Return [X, Y] of the center of cell containing provided text 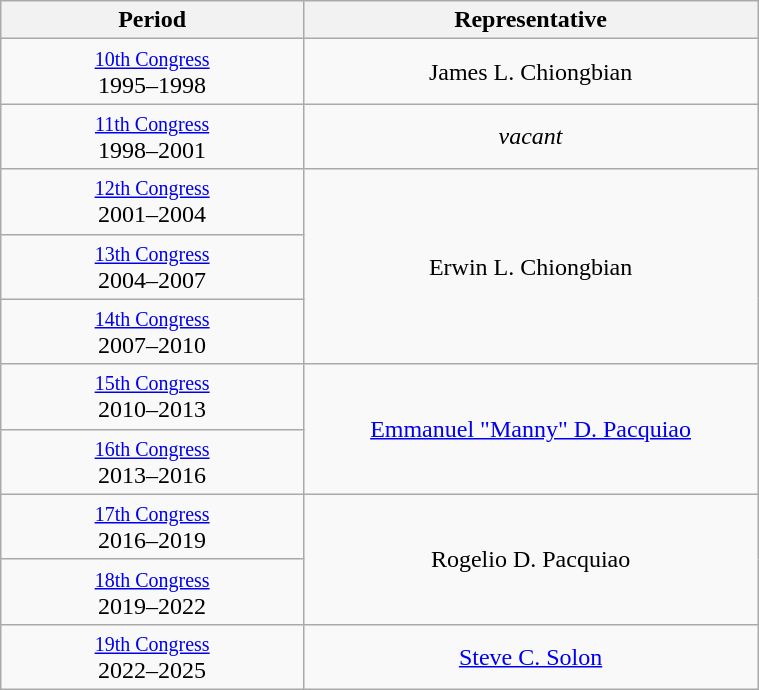
Erwin L. Chiongbian [530, 266]
12th Congress2001–2004 [152, 202]
14th Congress2007–2010 [152, 332]
17th Congress2016–2019 [152, 526]
Representative [530, 20]
10th Congress1995–1998 [152, 72]
Rogelio D. Pacquiao [530, 559]
18th Congress2019–2022 [152, 592]
15th Congress2010–2013 [152, 396]
11th Congress1998–2001 [152, 136]
Period [152, 20]
Steve C. Solon [530, 656]
vacant [530, 136]
James L. Chiongbian [530, 72]
19th Congress2022–2025 [152, 656]
13th Congress2004–2007 [152, 266]
16th Congress2013–2016 [152, 462]
Emmanuel "Manny" D. Pacquiao [530, 429]
